Output the [x, y] coordinate of the center of the cell containing the given text.  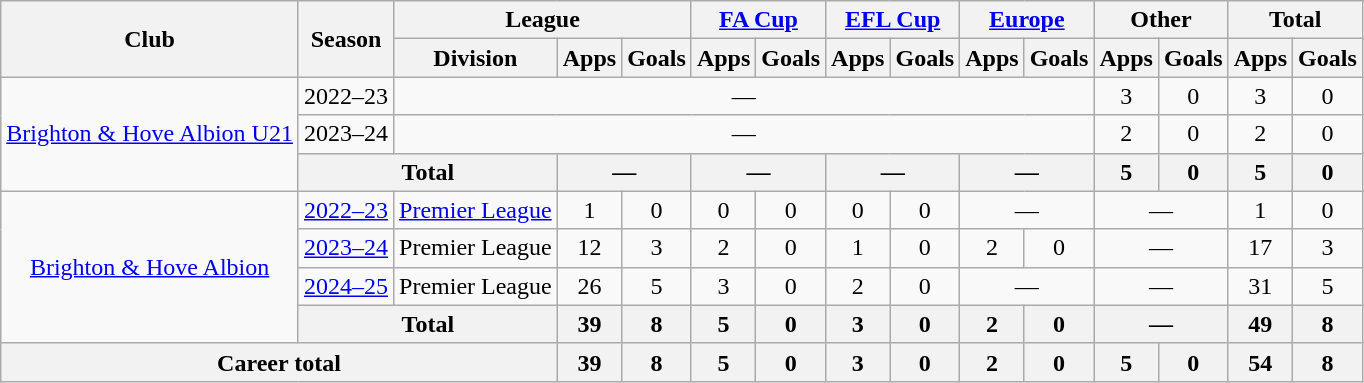
Brighton & Hove Albion U21 [150, 134]
12 [589, 248]
Season [346, 39]
31 [1260, 286]
FA Cup [758, 20]
League [543, 20]
Other [1161, 20]
54 [1260, 362]
26 [589, 286]
Club [150, 39]
Brighton & Hove Albion [150, 267]
EFL Cup [893, 20]
2024–25 [346, 286]
49 [1260, 324]
Europe [1027, 20]
17 [1260, 248]
Division [476, 58]
Career total [279, 362]
